Identify which cell holds the provided text, then report its [X, Y] central coordinate. 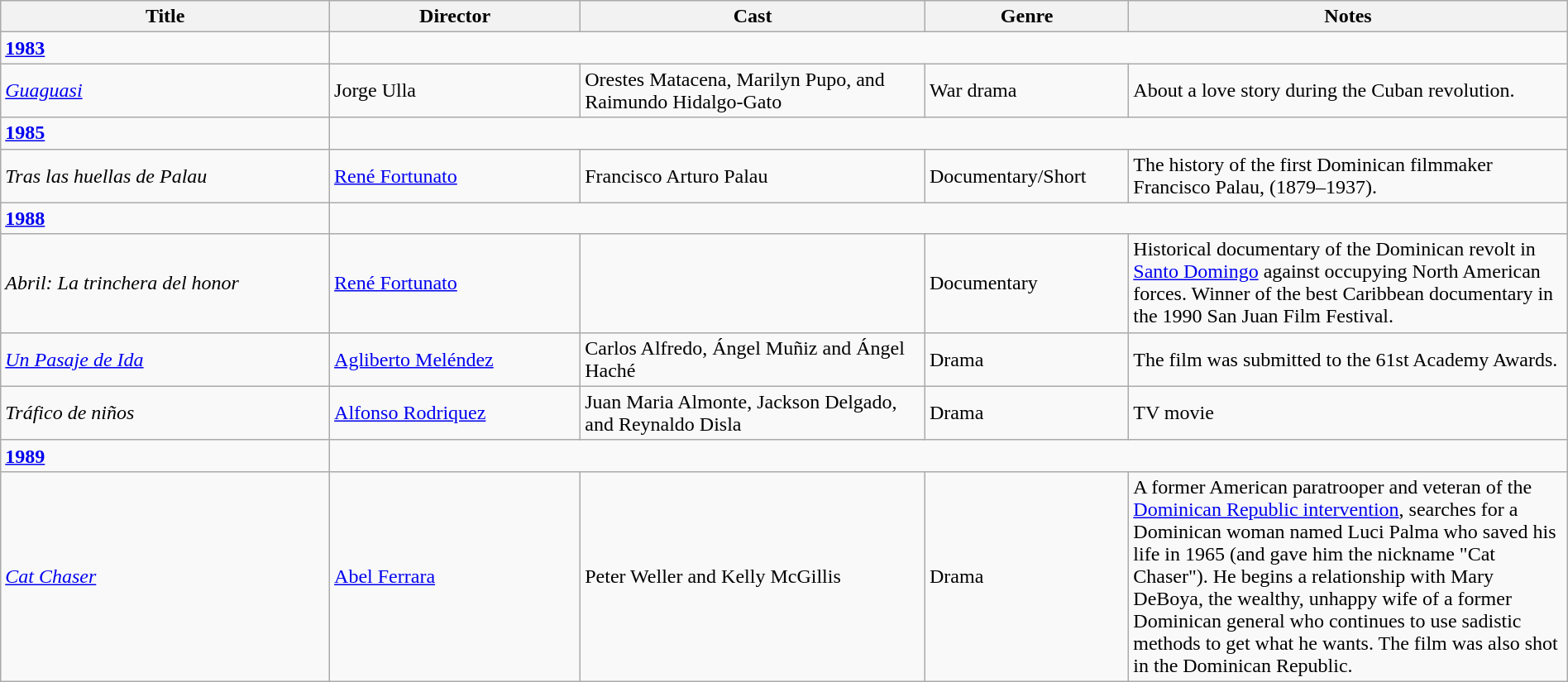
Documentary [1026, 283]
Abel Ferrara [455, 576]
1985 [165, 133]
1988 [165, 218]
Tras las huellas de Palau [165, 175]
War drama [1026, 91]
Title [165, 17]
Francisco Arturo Palau [753, 175]
Orestes Matacena, Marilyn Pupo, and Raimundo Hidalgo-Gato [753, 91]
Cast [753, 17]
Un Pasaje de Ida [165, 359]
Documentary/Short [1026, 175]
Jorge Ulla [455, 91]
Director [455, 17]
1983 [165, 48]
The film was submitted to the 61st Academy Awards. [1348, 359]
About a love story during the Cuban revolution. [1348, 91]
1989 [165, 455]
Alfonso Rodriquez [455, 413]
Agliberto Meléndez [455, 359]
Juan Maria Almonte, Jackson Delgado, and Reynaldo Disla [753, 413]
Genre [1026, 17]
Abril: La trinchera del honor [165, 283]
Cat Chaser [165, 576]
Tráfico de niños [165, 413]
Carlos Alfredo, Ángel Muñiz and Ángel Haché [753, 359]
Notes [1348, 17]
The history of the first Dominican filmmaker Francisco Palau, (1879–1937). [1348, 175]
Guaguasi [165, 91]
TV movie [1348, 413]
Peter Weller and Kelly McGillis [753, 576]
